Output the [X, Y] coordinate of the center of the cell containing the given text.  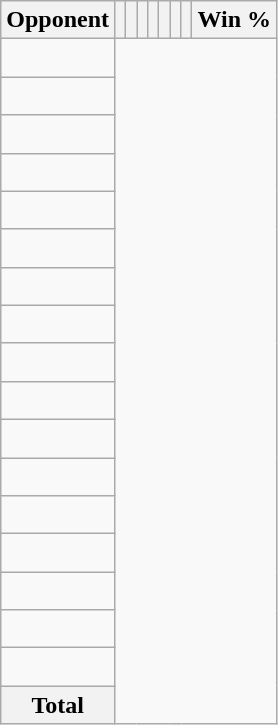
Win % [234, 20]
Opponent [58, 20]
Total [58, 705]
